Identify which cell holds the provided text, then report its (x, y) central coordinate. 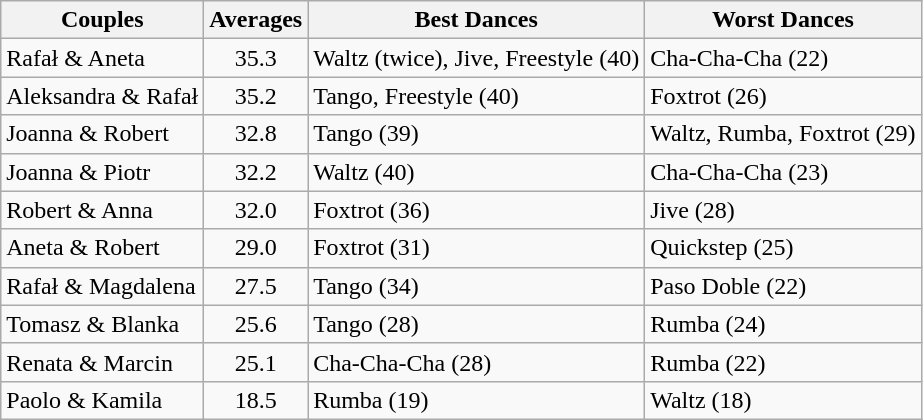
Best Dances (476, 20)
Quickstep (25) (783, 248)
Tango (28) (476, 324)
29.0 (256, 248)
Waltz, Rumba, Foxtrot (29) (783, 134)
Tango (39) (476, 134)
25.6 (256, 324)
Rafał & Magdalena (102, 286)
Tomasz & Blanka (102, 324)
Renata & Marcin (102, 362)
Paso Doble (22) (783, 286)
Rumba (19) (476, 400)
Waltz (40) (476, 172)
Foxtrot (36) (476, 210)
Cha-Cha-Cha (22) (783, 58)
Couples (102, 20)
Foxtrot (31) (476, 248)
Paolo & Kamila (102, 400)
Aneta & Robert (102, 248)
Rumba (24) (783, 324)
Tango, Freestyle (40) (476, 96)
Jive (28) (783, 210)
Rafał & Aneta (102, 58)
Rumba (22) (783, 362)
Averages (256, 20)
Robert & Anna (102, 210)
Worst Dances (783, 20)
27.5 (256, 286)
Waltz (18) (783, 400)
Waltz (twice), Jive, Freestyle (40) (476, 58)
35.2 (256, 96)
Foxtrot (26) (783, 96)
Cha-Cha-Cha (28) (476, 362)
32.0 (256, 210)
Cha-Cha-Cha (23) (783, 172)
Joanna & Piotr (102, 172)
Joanna & Robert (102, 134)
Tango (34) (476, 286)
25.1 (256, 362)
Aleksandra & Rafał (102, 96)
18.5 (256, 400)
32.2 (256, 172)
35.3 (256, 58)
32.8 (256, 134)
